Scan for the cell matching the given text and deliver its [X, Y] coordinate at center. 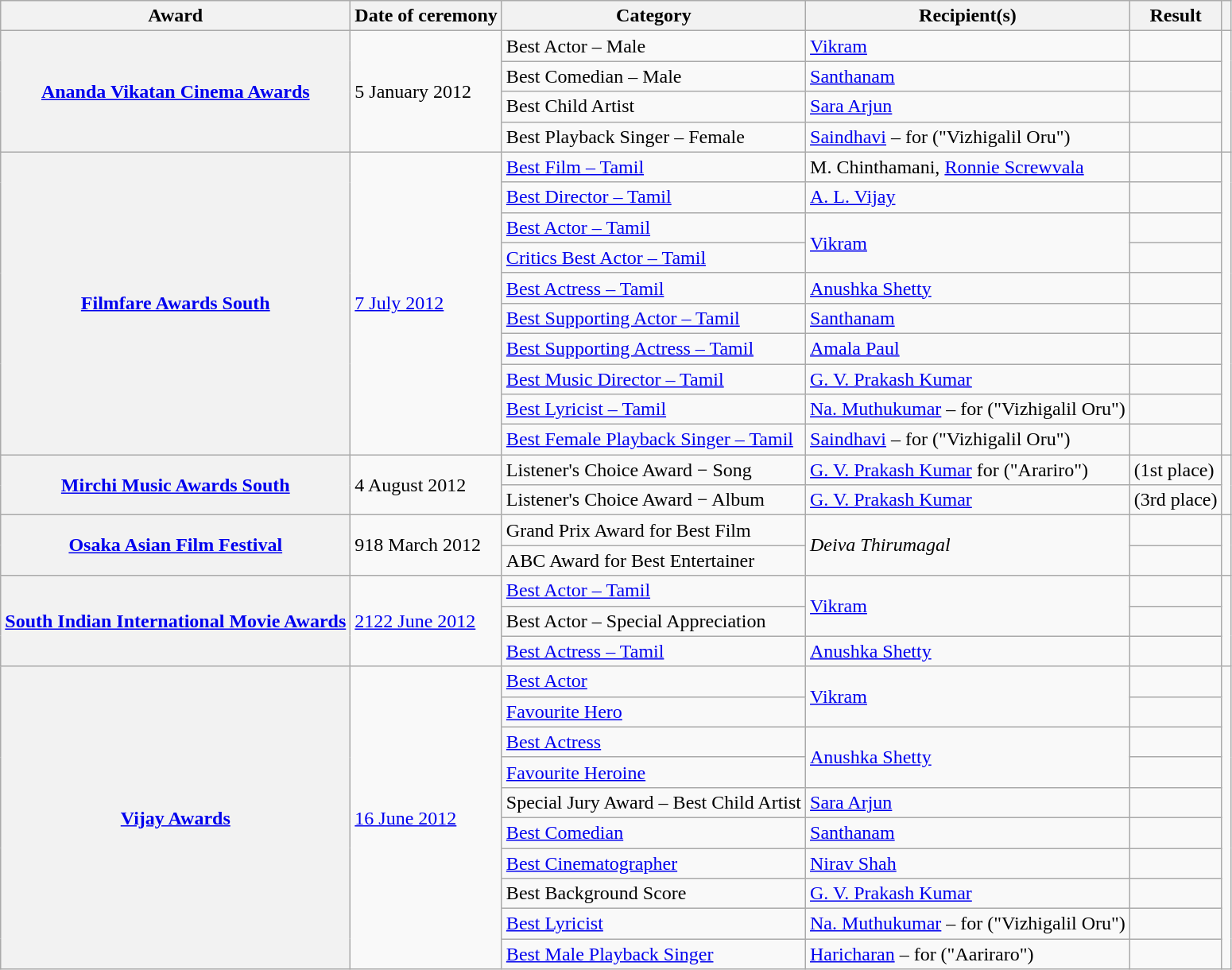
Osaka Asian Film Festival [176, 545]
Vijay Awards [176, 817]
Grand Prix Award for Best Film [653, 530]
Best Music Director – Tamil [653, 379]
Best Director – Tamil [653, 197]
Best Playback Singer – Female [653, 137]
7 July 2012 [426, 304]
Favourite Heroine [653, 772]
Nirav Shah [968, 863]
Result [1176, 16]
5 January 2012 [426, 91]
M. Chinthamani, Ronnie Screwvala [968, 167]
Best Actor – Special Appreciation [653, 621]
16 June 2012 [426, 817]
A. L. Vijay [968, 197]
Best Film – Tamil [653, 167]
Recipient(s) [968, 16]
Listener's Choice Award − Album [653, 500]
G. V. Prakash Kumar for ("Arariro") [968, 470]
Best Male Playback Singer [653, 954]
2122 June 2012 [426, 621]
Haricharan – for ("Aariraro") [968, 954]
Amala Paul [968, 348]
(3rd place) [1176, 500]
Listener's Choice Award − Song [653, 470]
South Indian International Movie Awards [176, 621]
Best Actor [653, 681]
4 August 2012 [426, 485]
Best Supporting Actor – Tamil [653, 318]
Special Jury Award – Best Child Artist [653, 802]
Ananda Vikatan Cinema Awards [176, 91]
Deiva Thirumagal [968, 545]
Best Comedian – Male [653, 76]
Award [176, 16]
Mirchi Music Awards South [176, 485]
Best Cinematographer [653, 863]
Category [653, 16]
Best Actress [653, 742]
Favourite Hero [653, 712]
Date of ceremony [426, 16]
ABC Award for Best Entertainer [653, 561]
Best Actor – Male [653, 46]
918 March 2012 [426, 545]
Best Lyricist [653, 924]
(1st place) [1176, 470]
Best Comedian [653, 832]
Filmfare Awards South [176, 304]
Best Supporting Actress – Tamil [653, 348]
Best Child Artist [653, 107]
Best Female Playback Singer – Tamil [653, 440]
Critics Best Actor – Tamil [653, 258]
Best Lyricist – Tamil [653, 409]
Best Background Score [653, 894]
